Output the [X, Y] coordinate of the center of the cell containing the given text.  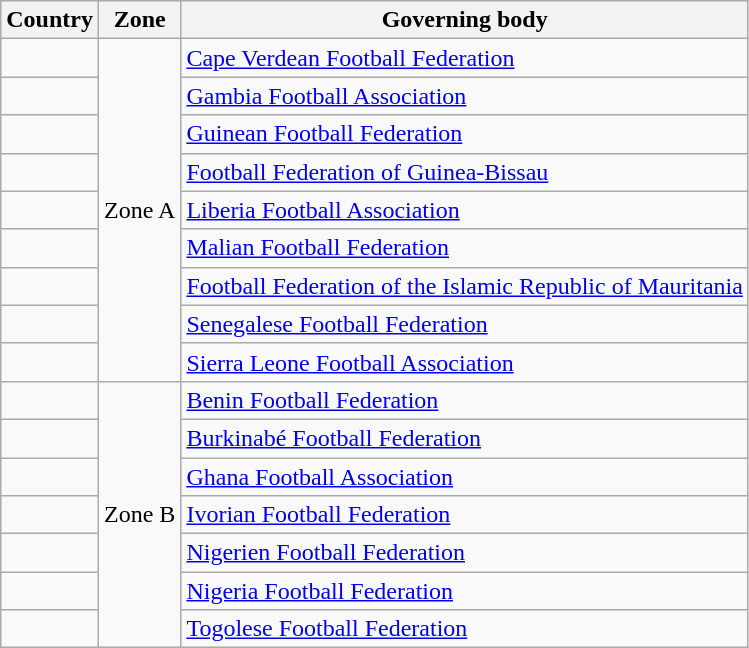
Zone A [139, 210]
Ivorian Football Federation [465, 515]
Sierra Leone Football Association [465, 362]
Guinean Football Federation [465, 134]
Nigerien Football Federation [465, 553]
Zone [139, 20]
Malian Football Federation [465, 248]
Governing body [465, 20]
Football Federation of Guinea-Bissau [465, 172]
Liberia Football Association [465, 210]
Football Federation of the Islamic Republic of Mauritania [465, 286]
Country [50, 20]
Nigeria Football Federation [465, 591]
Burkinabé Football Federation [465, 438]
Benin Football Federation [465, 400]
Ghana Football Association [465, 477]
Togolese Football Federation [465, 629]
Cape Verdean Football Federation [465, 58]
Zone B [139, 514]
Senegalese Football Federation [465, 324]
Gambia Football Association [465, 96]
